From the cell containing the given text, extract its center point as (x, y) coordinate. 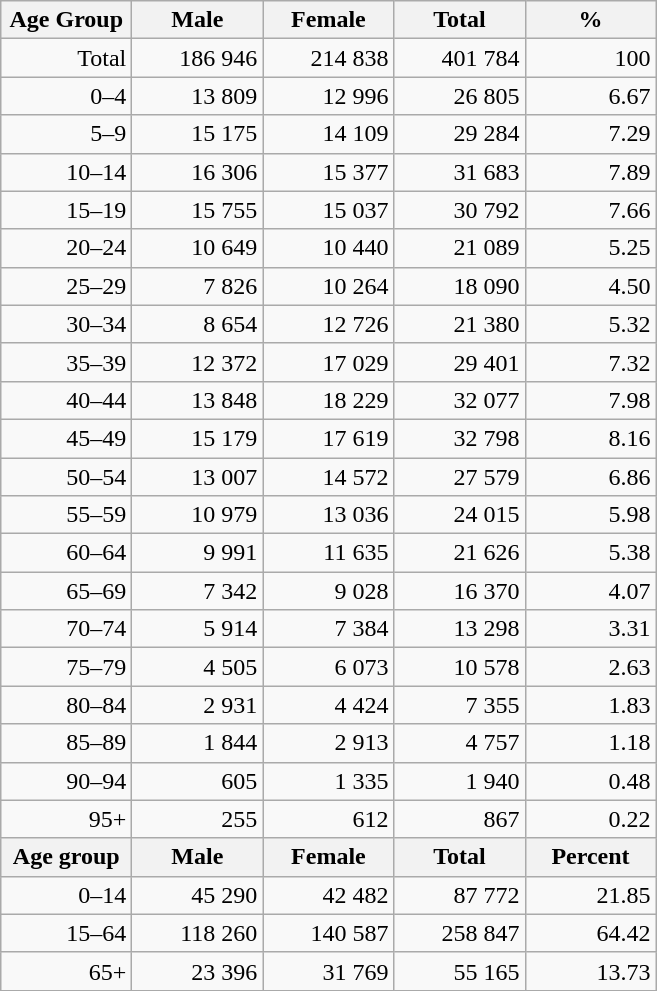
15–64 (66, 933)
64.42 (590, 933)
13 036 (328, 515)
867 (460, 819)
45 290 (198, 895)
75–79 (66, 667)
23 396 (198, 971)
10 264 (328, 286)
1 940 (460, 781)
6.67 (590, 96)
7 342 (198, 591)
9 991 (198, 553)
605 (198, 781)
90–94 (66, 781)
100 (590, 58)
2 913 (328, 743)
65+ (66, 971)
4.07 (590, 591)
5 914 (198, 629)
35–39 (66, 362)
21 089 (460, 248)
16 370 (460, 591)
17 029 (328, 362)
21.85 (590, 895)
32 798 (460, 438)
87 772 (460, 895)
25–29 (66, 286)
1.18 (590, 743)
12 996 (328, 96)
21 380 (460, 324)
65–69 (66, 591)
14 109 (328, 134)
Age Group (66, 20)
0.22 (590, 819)
4 424 (328, 705)
214 838 (328, 58)
255 (198, 819)
13 298 (460, 629)
24 015 (460, 515)
11 635 (328, 553)
30–34 (66, 324)
21 626 (460, 553)
32 077 (460, 400)
4 505 (198, 667)
3.31 (590, 629)
140 587 (328, 933)
26 805 (460, 96)
5–9 (66, 134)
15–19 (66, 210)
118 260 (198, 933)
7 826 (198, 286)
15 755 (198, 210)
6 073 (328, 667)
95+ (66, 819)
Age group (66, 857)
8 654 (198, 324)
50–54 (66, 477)
55 165 (460, 971)
7.98 (590, 400)
80–84 (66, 705)
13.73 (590, 971)
27 579 (460, 477)
1 844 (198, 743)
10 578 (460, 667)
14 572 (328, 477)
16 306 (198, 172)
6.86 (590, 477)
7.89 (590, 172)
7.32 (590, 362)
2 931 (198, 705)
15 175 (198, 134)
18 229 (328, 400)
8.16 (590, 438)
7 355 (460, 705)
7.29 (590, 134)
70–74 (66, 629)
10 649 (198, 248)
85–89 (66, 743)
12 726 (328, 324)
13 007 (198, 477)
7 384 (328, 629)
612 (328, 819)
7.66 (590, 210)
42 482 (328, 895)
15 037 (328, 210)
29 401 (460, 362)
0–14 (66, 895)
9 028 (328, 591)
Percent (590, 857)
13 809 (198, 96)
5.25 (590, 248)
1.83 (590, 705)
31 769 (328, 971)
15 377 (328, 172)
20–24 (66, 248)
0.48 (590, 781)
29 284 (460, 134)
2.63 (590, 667)
5.32 (590, 324)
18 090 (460, 286)
0–4 (66, 96)
30 792 (460, 210)
10 440 (328, 248)
258 847 (460, 933)
10 979 (198, 515)
55–59 (66, 515)
15 179 (198, 438)
40–44 (66, 400)
45–49 (66, 438)
186 946 (198, 58)
13 848 (198, 400)
4.50 (590, 286)
10–14 (66, 172)
5.38 (590, 553)
401 784 (460, 58)
1 335 (328, 781)
31 683 (460, 172)
17 619 (328, 438)
60–64 (66, 553)
4 757 (460, 743)
% (590, 20)
5.98 (590, 515)
12 372 (198, 362)
